Search for the cell housing the specified text and yield its [x, y] center coordinate. 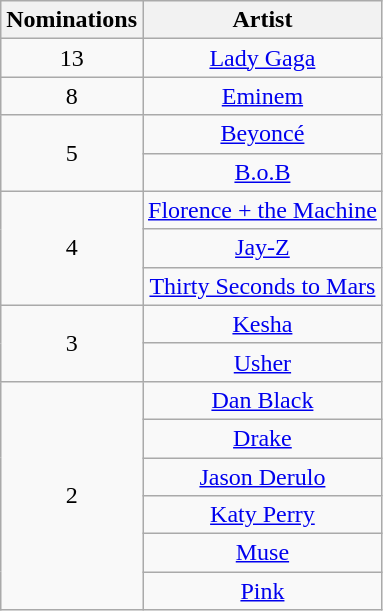
Lady Gaga [262, 58]
Drake [262, 438]
Jason Derulo [262, 477]
8 [72, 96]
Beyoncé [262, 134]
5 [72, 153]
Muse [262, 553]
Nominations [72, 20]
Florence + the Machine [262, 210]
Usher [262, 362]
4 [72, 248]
3 [72, 343]
Thirty Seconds to Mars [262, 286]
13 [72, 58]
2 [72, 495]
Kesha [262, 324]
Katy Perry [262, 515]
Pink [262, 591]
Dan Black [262, 400]
Eminem [262, 96]
B.o.B [262, 172]
Jay-Z [262, 248]
Artist [262, 20]
